From the cell containing the given text, extract its center point as (x, y) coordinate. 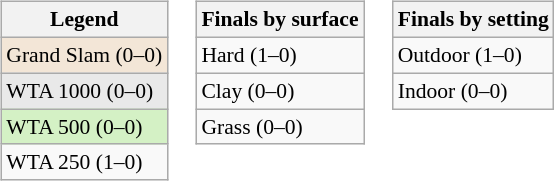
Grass (0–0) (280, 127)
WTA 1000 (0–0) (84, 91)
Clay (0–0) (280, 91)
Outdoor (1–0) (474, 55)
WTA 500 (0–0) (84, 127)
Hard (1–0) (280, 55)
Finals by surface (280, 20)
Legend (84, 20)
Finals by setting (474, 20)
Grand Slam (0–0) (84, 55)
Indoor (0–0) (474, 91)
WTA 250 (1–0) (84, 162)
